Locate the cell with the specified text and output its [X, Y] center coordinate. 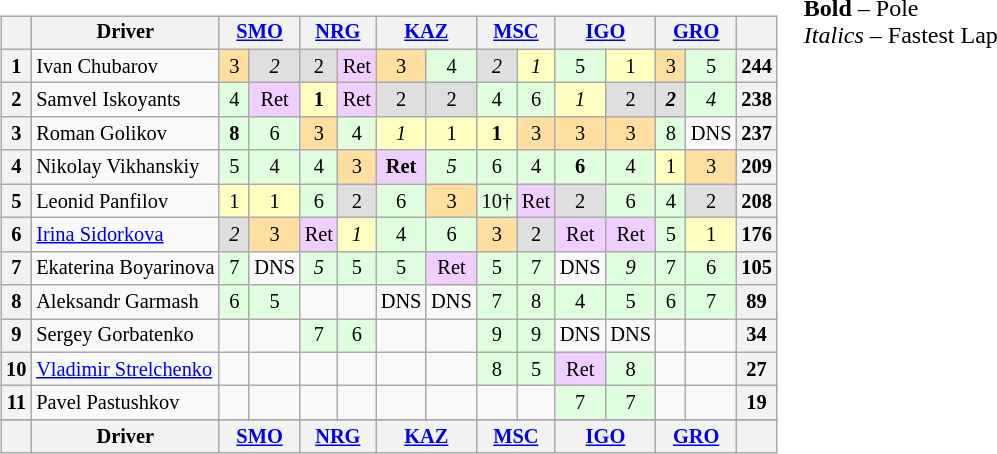
Pavel Pastushkov [125, 403]
89 [756, 302]
Leonid Panfilov [125, 201]
237 [756, 134]
Nikolay Vikhanskiy [125, 167]
Ekaterina Boyarinova [125, 268]
Irina Sidorkova [125, 235]
238 [756, 100]
Samvel Iskoyants [125, 100]
Sergey Gorbatenko [125, 336]
209 [756, 167]
19 [756, 403]
Vladimir Strelchenko [125, 369]
Aleksandr Garmash [125, 302]
176 [756, 235]
27 [756, 369]
105 [756, 268]
244 [756, 66]
34 [756, 336]
Roman Golikov [125, 134]
10† [497, 201]
10 [16, 369]
Ivan Chubarov [125, 66]
11 [16, 403]
208 [756, 201]
